Extract the [x, y] coordinate from the center of the cell holding the provided text.  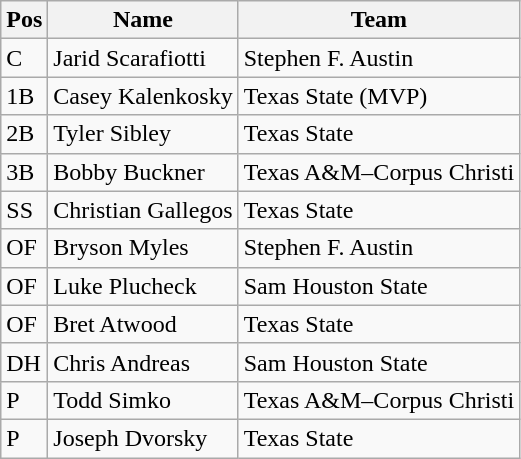
Tyler Sibley [143, 134]
Joseph Dvorsky [143, 438]
Luke Plucheck [143, 286]
Name [143, 20]
Pos [24, 20]
Christian Gallegos [143, 210]
Casey Kalenkosky [143, 96]
Bobby Buckner [143, 172]
DH [24, 362]
C [24, 58]
SS [24, 210]
2B [24, 134]
3B [24, 172]
Jarid Scarafiotti [143, 58]
Todd Simko [143, 400]
1B [24, 96]
Bryson Myles [143, 248]
Chris Andreas [143, 362]
Bret Atwood [143, 324]
Team [378, 20]
Texas State (MVP) [378, 96]
